Return [x, y] of the center of cell containing provided text 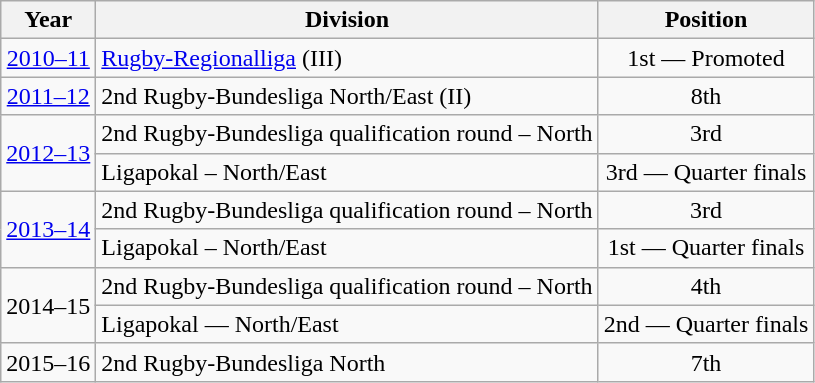
4th [706, 286]
8th [706, 96]
Year [48, 20]
2nd — Quarter finals [706, 324]
Position [706, 20]
2012–13 [48, 153]
7th [706, 362]
Ligapokal — North/East [347, 324]
2nd Rugby-Bundesliga North [347, 362]
2nd Rugby-Bundesliga North/East (II) [347, 96]
1st — Promoted [706, 58]
2013–14 [48, 229]
Division [347, 20]
1st — Quarter finals [706, 248]
3rd — Quarter finals [706, 172]
2015–16 [48, 362]
2014–15 [48, 305]
Rugby-Regionalliga (III) [347, 58]
2011–12 [48, 96]
2010–11 [48, 58]
